Locate the cell with the specified text and output its (X, Y) center coordinate. 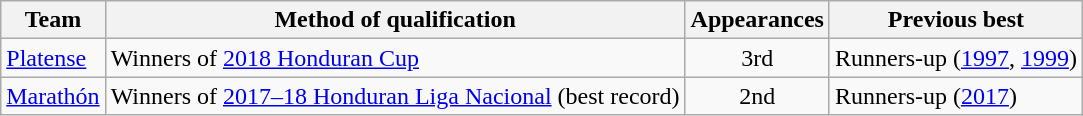
Appearances (757, 20)
Previous best (956, 20)
Runners-up (1997, 1999) (956, 58)
Winners of 2018 Honduran Cup (395, 58)
Platense (53, 58)
Team (53, 20)
3rd (757, 58)
Runners-up (2017) (956, 96)
Winners of 2017–18 Honduran Liga Nacional (best record) (395, 96)
2nd (757, 96)
Method of qualification (395, 20)
Marathón (53, 96)
